Extract the (x, y) coordinate from the center of the cell holding the provided text.  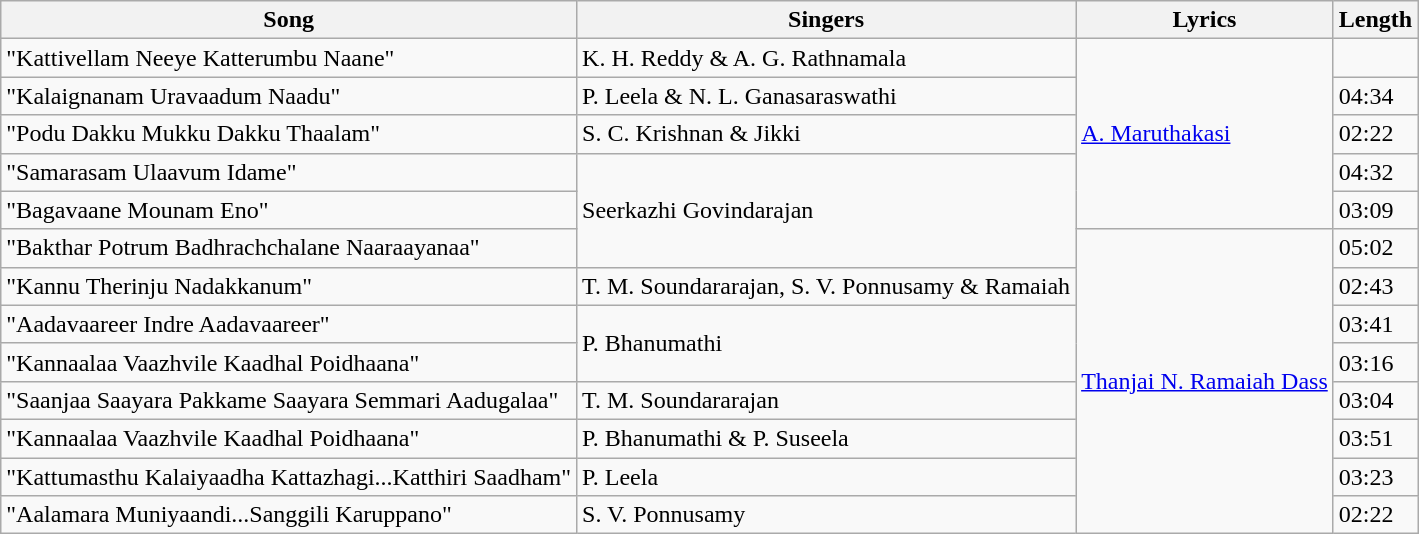
Length (1375, 20)
Thanjai N. Ramaiah Dass (1205, 381)
"Kannu Therinju Nadakkanum" (289, 286)
05:02 (1375, 248)
"Bakthar Potrum Badhrachchalane Naaraayanaa" (289, 248)
S. C. Krishnan & Jikki (826, 134)
"Aalamara Muniyaandi...Sanggili Karuppano" (289, 515)
Singers (826, 20)
P. Leela (826, 477)
Seerkazhi Govindarajan (826, 210)
03:41 (1375, 324)
"Kalaignanam Uravaadum Naadu" (289, 96)
P. Leela & N. L. Ganasaraswathi (826, 96)
P. Bhanumathi & P. Suseela (826, 438)
P. Bhanumathi (826, 343)
"Bagavaane Mounam Eno" (289, 210)
"Samarasam Ulaavum Idame" (289, 172)
T. M. Soundararajan, S. V. Ponnusamy & Ramaiah (826, 286)
03:23 (1375, 477)
"Aadavaareer Indre Aadavaareer" (289, 324)
03:04 (1375, 400)
K. H. Reddy & A. G. Rathnamala (826, 58)
04:34 (1375, 96)
03:51 (1375, 438)
"Saanjaa Saayara Pakkame Saayara Semmari Aadugalaa" (289, 400)
T. M. Soundararajan (826, 400)
02:43 (1375, 286)
A. Maruthakasi (1205, 134)
S. V. Ponnusamy (826, 515)
Song (289, 20)
03:16 (1375, 362)
03:09 (1375, 210)
"Kattumasthu Kalaiyaadha Kattazhagi...Katthiri Saadham" (289, 477)
"Podu Dakku Mukku Dakku Thaalam" (289, 134)
"Kattivellam Neeye Katterumbu Naane" (289, 58)
Lyrics (1205, 20)
04:32 (1375, 172)
